Provide the (X, Y) coordinate of the cell's center where the given text is located.  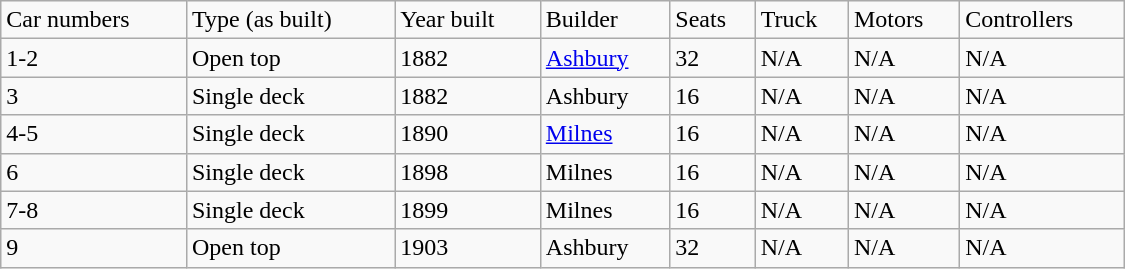
Type (as built) (290, 20)
1898 (468, 172)
9 (94, 248)
Builder (605, 20)
1903 (468, 248)
Year built (468, 20)
7-8 (94, 210)
Truck (802, 20)
6 (94, 172)
1899 (468, 210)
Motors (904, 20)
4-5 (94, 134)
Seats (712, 20)
Controllers (1042, 20)
1890 (468, 134)
1-2 (94, 58)
Car numbers (94, 20)
3 (94, 96)
